Locate the cell with the specified text and output its (X, Y) center coordinate. 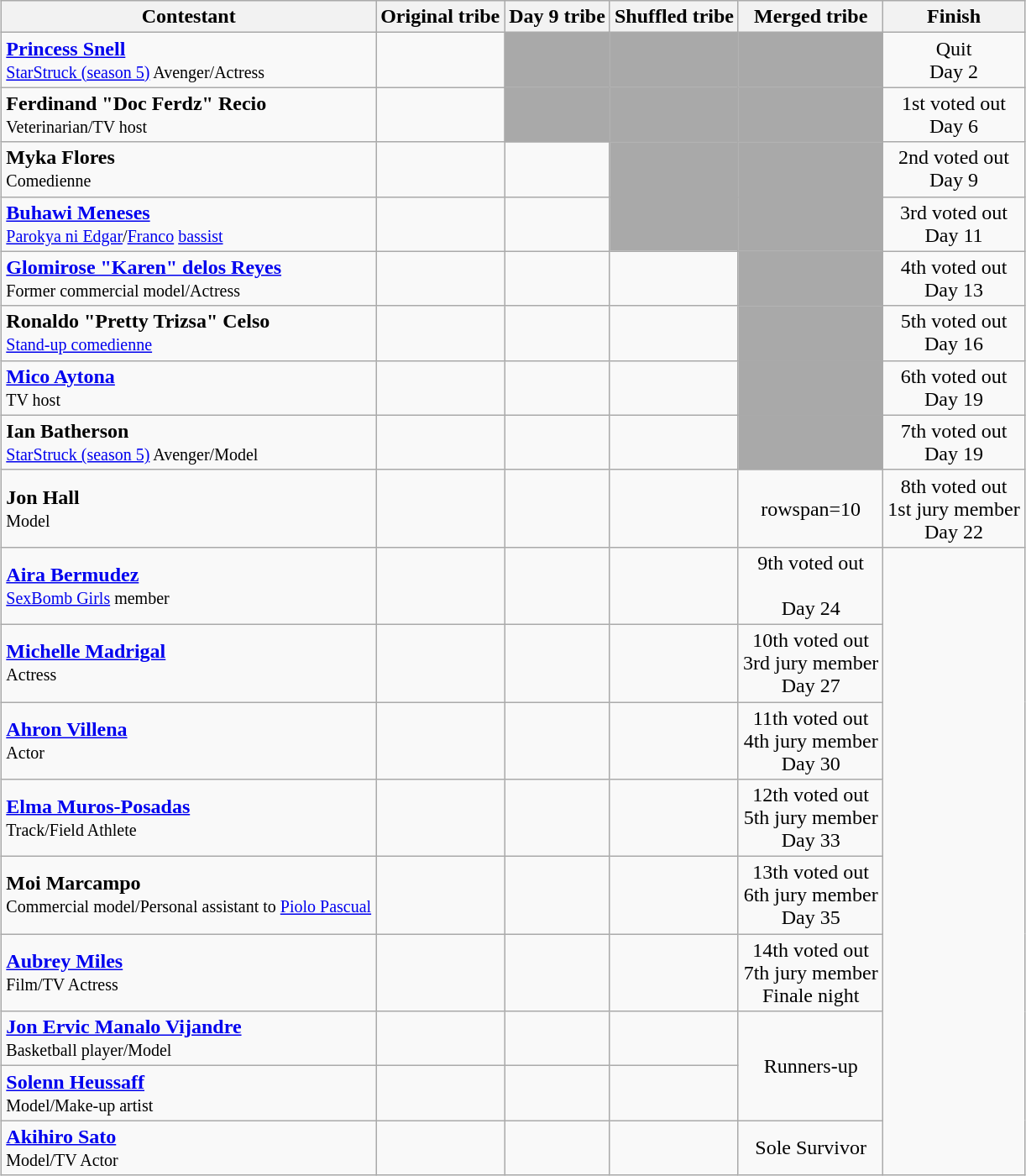
Ahron VillenaActor (189, 741)
Contestant (189, 17)
Shuffled tribe (673, 17)
Aubrey MilesFilm/TV Actress (189, 973)
Moi MarcampoCommercial model/Personal assistant to Piolo Pascual (189, 895)
Finish (954, 17)
Glomirose "Karen" delos ReyesFormer commercial model/Actress (189, 279)
12th voted out5th jury memberDay 33 (810, 818)
Sole Survivor (810, 1147)
8th voted out1st jury memberDay 22 (954, 508)
Buhawi MenesesParokya ni Edgar/Franco bassist (189, 223)
10th voted out3rd jury memberDay 27 (810, 663)
Aira BermudezSexBomb Girls member (189, 585)
Ian BathersonStarStruck (season 5) Avenger/Model (189, 442)
Runners-up (810, 1066)
9th voted outDay 24 (810, 585)
13th voted out6th jury memberDay 35 (810, 895)
Jon HallModel (189, 508)
Merged tribe (810, 17)
5th voted outDay 16 (954, 333)
Akihiro SatoModel/TV Actor (189, 1147)
Ferdinand "Doc Ferdz" RecioVeterinarian/TV host (189, 114)
1st voted outDay 6 (954, 114)
Princess SnellStarStruck (season 5) Avenger/Actress (189, 60)
3rd voted outDay 11 (954, 223)
Jon Ervic Manalo VijandreBasketball player/Model (189, 1038)
Myka FloresComedienne (189, 170)
11th voted out4th jury memberDay 30 (810, 741)
Ronaldo "Pretty Trizsa" CelsoStand-up comedienne (189, 333)
Mico AytonaTV host (189, 388)
rowspan=10 (810, 508)
7th voted outDay 19 (954, 442)
Elma Muros-PosadasTrack/Field Athlete (189, 818)
6th voted outDay 19 (954, 388)
Michelle MadrigalActress (189, 663)
Original tribe (440, 17)
4th voted outDay 13 (954, 279)
14th voted out7th jury memberFinale night (810, 973)
QuitDay 2 (954, 60)
2nd voted outDay 9 (954, 170)
Day 9 tribe (557, 17)
Solenn HeussaffModel/Make-up artist (189, 1094)
